Provide the [x, y] coordinate of the cell's center where the given text is located.  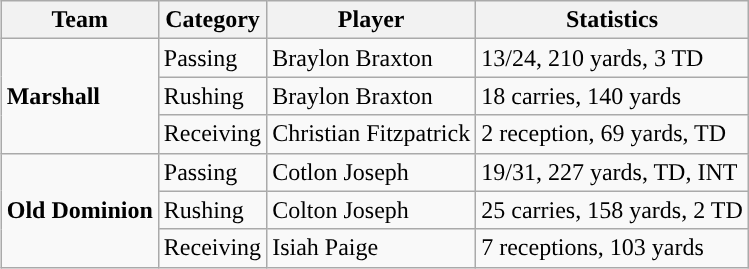
13/24, 210 yards, 3 TD [612, 58]
Isiah Paige [372, 248]
25 carries, 158 yards, 2 TD [612, 210]
Marshall [80, 96]
Christian Fitzpatrick [372, 134]
Statistics [612, 20]
18 carries, 140 yards [612, 96]
Category [212, 20]
7 receptions, 103 yards [612, 248]
Cotlon Joseph [372, 172]
19/31, 227 yards, TD, INT [612, 172]
Team [80, 20]
Player [372, 20]
Colton Joseph [372, 210]
Old Dominion [80, 210]
2 reception, 69 yards, TD [612, 134]
